Determine the (X, Y) coordinate at the center of the cell enclosing the given text.  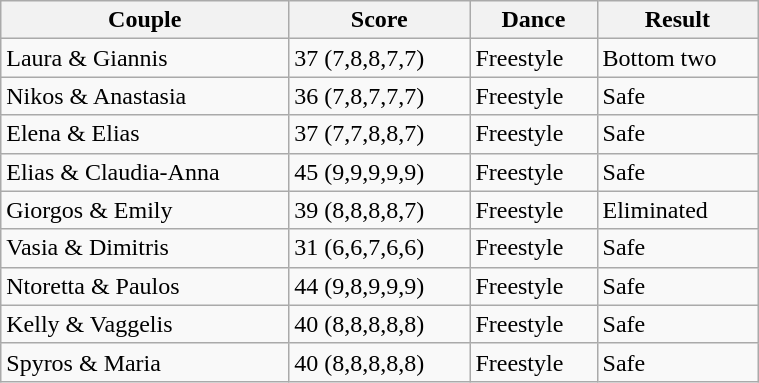
Dance (534, 20)
Giorgos & Emily (145, 210)
Eliminated (678, 210)
39 (8,8,8,8,7) (380, 210)
Elias & Claudia-Anna (145, 172)
Nikos & Anastasia (145, 96)
Spyros & Maria (145, 362)
44 (9,8,9,9,9) (380, 286)
Score (380, 20)
37 (7,7,8,8,7) (380, 134)
Result (678, 20)
Laura & Giannis (145, 58)
31 (6,6,7,6,6) (380, 248)
Couple (145, 20)
Bottom two (678, 58)
36 (7,8,7,7,7) (380, 96)
Vasia & Dimitris (145, 248)
Ntoretta & Paulos (145, 286)
Elena & Elias (145, 134)
45 (9,9,9,9,9) (380, 172)
Kelly & Vaggelis (145, 324)
37 (7,8,8,7,7) (380, 58)
